Output the (X, Y) coordinate of the center of the cell containing the given text.  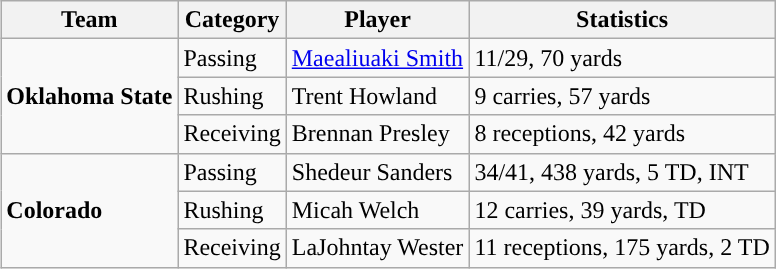
34/41, 438 yards, 5 TD, INT (622, 172)
Micah Welch (378, 210)
Shedeur Sanders (378, 172)
Category (232, 20)
11/29, 70 yards (622, 58)
9 carries, 57 yards (622, 96)
11 receptions, 175 yards, 2 TD (622, 248)
LaJohntay Wester (378, 248)
Player (378, 20)
Team (90, 20)
Trent Howland (378, 96)
Statistics (622, 20)
Oklahoma State (90, 96)
8 receptions, 42 yards (622, 134)
Brennan Presley (378, 134)
12 carries, 39 yards, TD (622, 210)
Colorado (90, 210)
Maealiuaki Smith (378, 58)
